Provide the [X, Y] coordinate of the cell's center where the given text is located.  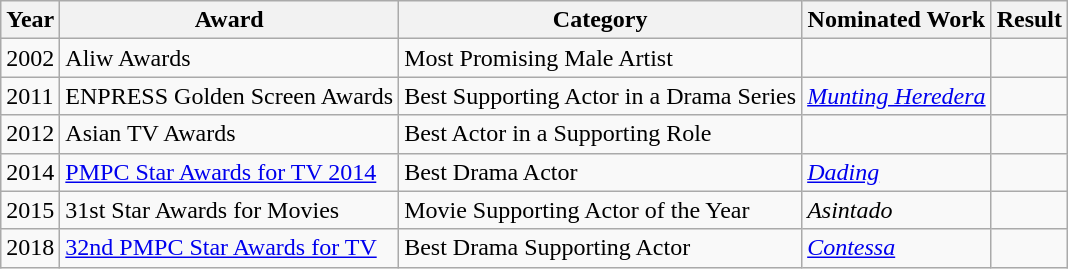
Munting Heredera [896, 96]
Best Drama Supporting Actor [600, 248]
Award [230, 20]
Asian TV Awards [230, 134]
Contessa [896, 248]
ENPRESS Golden Screen Awards [230, 96]
31st Star Awards for Movies [230, 210]
PMPC Star Awards for TV 2014 [230, 172]
2012 [30, 134]
Best Supporting Actor in a Drama Series [600, 96]
Category [600, 20]
32nd PMPC Star Awards for TV [230, 248]
Most Promising Male Artist [600, 58]
Best Actor in a Supporting Role [600, 134]
Best Drama Actor [600, 172]
2002 [30, 58]
Year [30, 20]
Nominated Work [896, 20]
Dading [896, 172]
Movie Supporting Actor of the Year [600, 210]
2018 [30, 248]
Asintado [896, 210]
Result [1029, 20]
Aliw Awards [230, 58]
2014 [30, 172]
2011 [30, 96]
2015 [30, 210]
